Determine the (X, Y) coordinate at the center of the cell enclosing the given text.  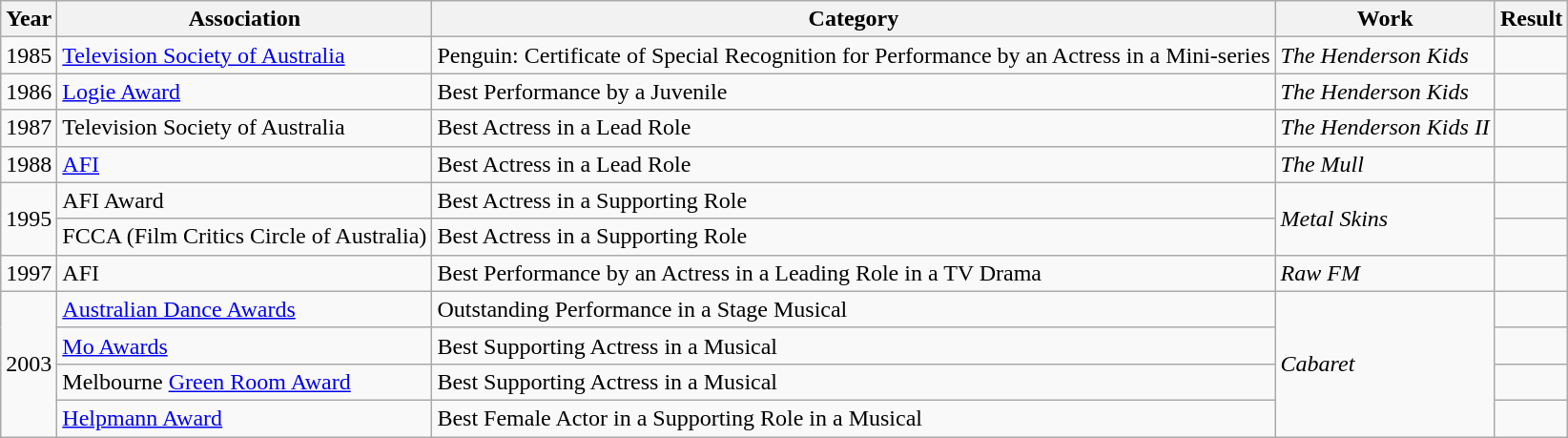
Metal Skins (1385, 219)
The Henderson Kids II (1385, 128)
Category (854, 19)
Association (244, 19)
Best Performance by an Actress in a Leading Role in a TV Drama (854, 273)
Logie Award (244, 92)
Mo Awards (244, 345)
The Mull (1385, 164)
Best Female Actor in a Supporting Role in a Musical (854, 418)
Raw FM (1385, 273)
Best Performance by a Juvenile (854, 92)
1987 (29, 128)
2003 (29, 364)
1997 (29, 273)
Melbourne Green Room Award (244, 382)
1986 (29, 92)
Result (1531, 19)
Helpmann Award (244, 418)
1985 (29, 55)
Work (1385, 19)
Cabaret (1385, 364)
Year (29, 19)
AFI Award (244, 200)
Outstanding Performance in a Stage Musical (854, 309)
Australian Dance Awards (244, 309)
1995 (29, 219)
FCCA (Film Critics Circle of Australia) (244, 237)
1988 (29, 164)
Penguin: Certificate of Special Recognition for Performance by an Actress in a Mini-series (854, 55)
